Extract the (x, y) coordinate from the center of the cell holding the provided text.  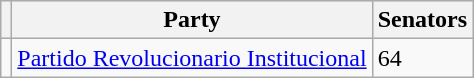
Partido Revolucionario Institucional (192, 58)
Senators (422, 20)
Party (192, 20)
64 (422, 58)
